Determine the (X, Y) coordinate at the center of the cell enclosing the given text.  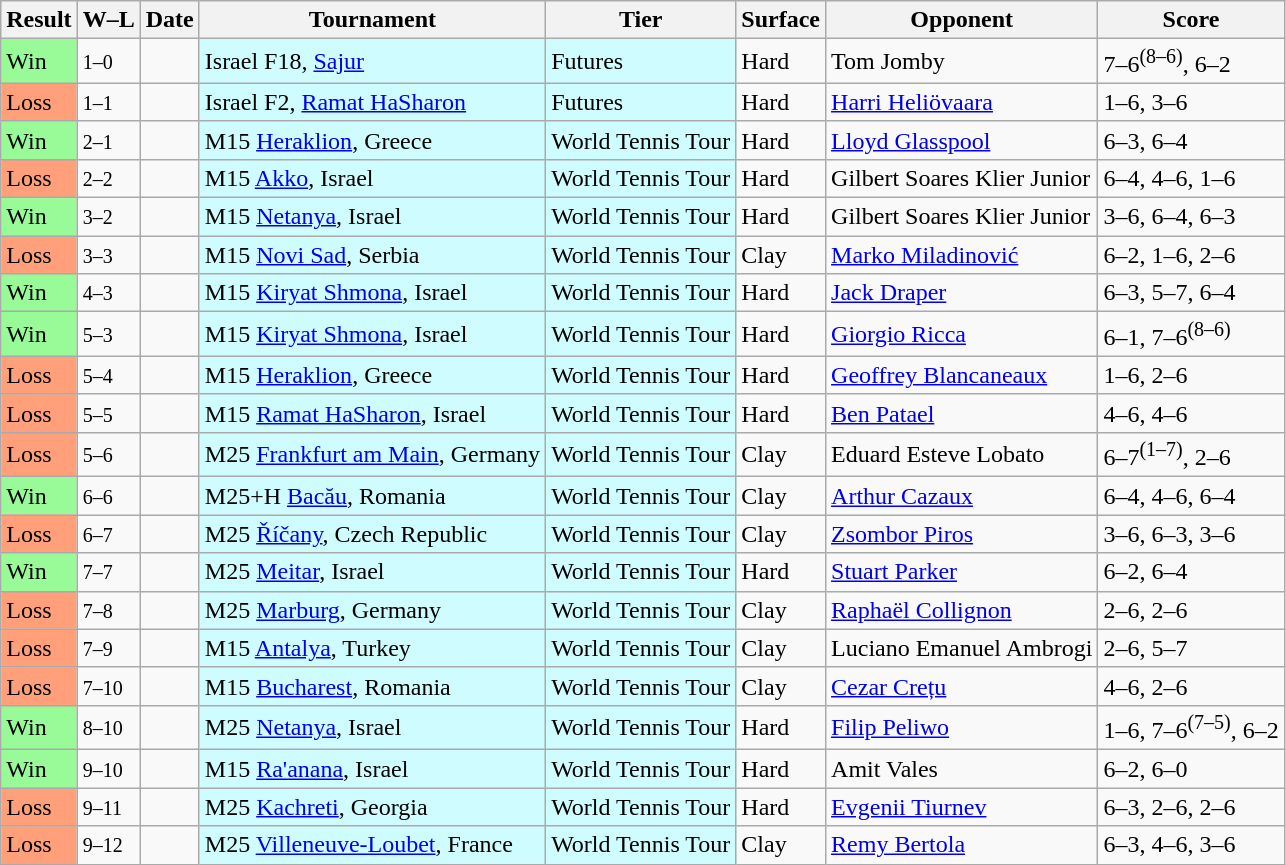
3–6, 6–4, 6–3 (1191, 217)
5–4 (108, 375)
6–4, 4–6, 6–4 (1191, 496)
Lloyd Glasspool (962, 140)
2–2 (108, 178)
M15 Antalya, Turkey (372, 648)
3–6, 6–3, 3–6 (1191, 534)
M25 Villeneuve-Loubet, France (372, 845)
1–6, 3–6 (1191, 102)
8–10 (108, 728)
Luciano Emanuel Ambrogi (962, 648)
6–4, 4–6, 1–6 (1191, 178)
Cezar Crețu (962, 686)
6–3, 2–6, 2–6 (1191, 807)
M15 Akko, Israel (372, 178)
1–0 (108, 62)
3–3 (108, 255)
W–L (108, 20)
Raphaël Collignon (962, 610)
3–2 (108, 217)
M15 Novi Sad, Serbia (372, 255)
7–9 (108, 648)
Amit Vales (962, 769)
4–3 (108, 293)
4–6, 4–6 (1191, 413)
1–6, 2–6 (1191, 375)
6–7(1–7), 2–6 (1191, 454)
Tournament (372, 20)
9–11 (108, 807)
Zsombor Piros (962, 534)
Score (1191, 20)
Jack Draper (962, 293)
Israel F18, Sajur (372, 62)
M25 Kachreti, Georgia (372, 807)
6–7 (108, 534)
Surface (781, 20)
7–6(8–6), 6–2 (1191, 62)
6–3, 6–4 (1191, 140)
6–1, 7–6(8–6) (1191, 334)
5–5 (108, 413)
M25+H Bacău, Romania (372, 496)
Marko Miladinović (962, 255)
M15 Ramat HaSharon, Israel (372, 413)
7–7 (108, 572)
M15 Ra'anana, Israel (372, 769)
Ben Patael (962, 413)
Filip Peliwo (962, 728)
9–10 (108, 769)
6–2, 6–4 (1191, 572)
2–6, 5–7 (1191, 648)
Israel F2, Ramat HaSharon (372, 102)
Tom Jomby (962, 62)
Date (170, 20)
Geoffrey Blancaneaux (962, 375)
2–1 (108, 140)
Evgenii Tiurnev (962, 807)
6–2, 6–0 (1191, 769)
1–6, 7–6(7–5), 6–2 (1191, 728)
M25 Marburg, Germany (372, 610)
Giorgio Ricca (962, 334)
Result (39, 20)
M15 Bucharest, Romania (372, 686)
Eduard Esteve Lobato (962, 454)
4–6, 2–6 (1191, 686)
Tier (641, 20)
M25 Frankfurt am Main, Germany (372, 454)
6–3, 5–7, 6–4 (1191, 293)
2–6, 2–6 (1191, 610)
1–1 (108, 102)
Stuart Parker (962, 572)
M25 Říčany, Czech Republic (372, 534)
M25 Meitar, Israel (372, 572)
Opponent (962, 20)
7–8 (108, 610)
Arthur Cazaux (962, 496)
6–3, 4–6, 3–6 (1191, 845)
Remy Bertola (962, 845)
5–6 (108, 454)
M25 Netanya, Israel (372, 728)
Harri Heliövaara (962, 102)
9–12 (108, 845)
5–3 (108, 334)
6–6 (108, 496)
M15 Netanya, Israel (372, 217)
6–2, 1–6, 2–6 (1191, 255)
7–10 (108, 686)
